Locate the cell with the specified text and output its (x, y) center coordinate. 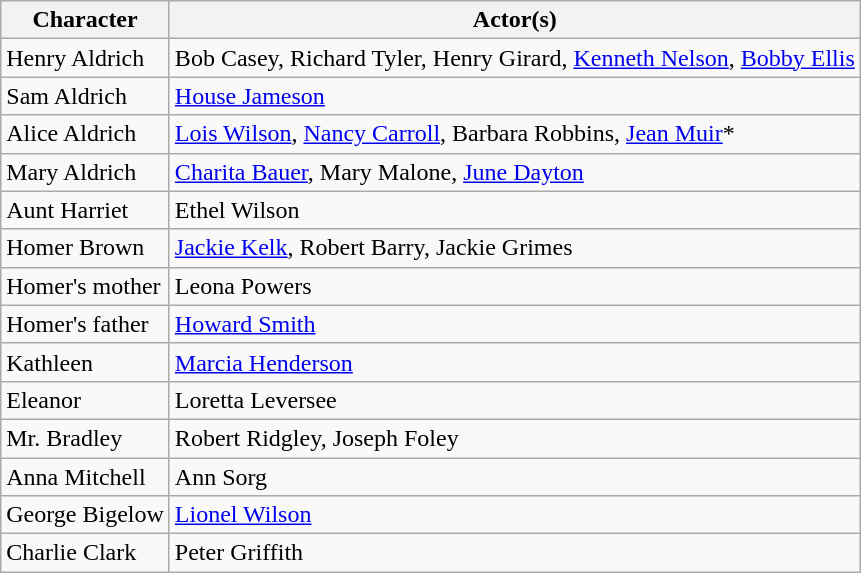
Leona Powers (514, 286)
Lois Wilson, Nancy Carroll, Barbara Robbins, Jean Muir* (514, 134)
Aunt Harriet (86, 210)
Bob Casey, Richard Tyler, Henry Girard, Kenneth Nelson, Bobby Ellis (514, 58)
Kathleen (86, 362)
Lionel Wilson (514, 515)
Actor(s) (514, 20)
Marcia Henderson (514, 362)
Character (86, 20)
Robert Ridgley, Joseph Foley (514, 438)
Charlie Clark (86, 553)
Loretta Leversee (514, 400)
Alice Aldrich (86, 134)
Sam Aldrich (86, 96)
Homer's father (86, 324)
George Bigelow (86, 515)
Mary Aldrich (86, 172)
Ann Sorg (514, 477)
Homer Brown (86, 248)
Eleanor (86, 400)
Mr. Bradley (86, 438)
House Jameson (514, 96)
Charita Bauer, Mary Malone, June Dayton (514, 172)
Howard Smith (514, 324)
Henry Aldrich (86, 58)
Homer's mother (86, 286)
Ethel Wilson (514, 210)
Anna Mitchell (86, 477)
Jackie Kelk, Robert Barry, Jackie Grimes (514, 248)
Peter Griffith (514, 553)
